Extract the [x, y] coordinate from the center of the cell holding the provided text.  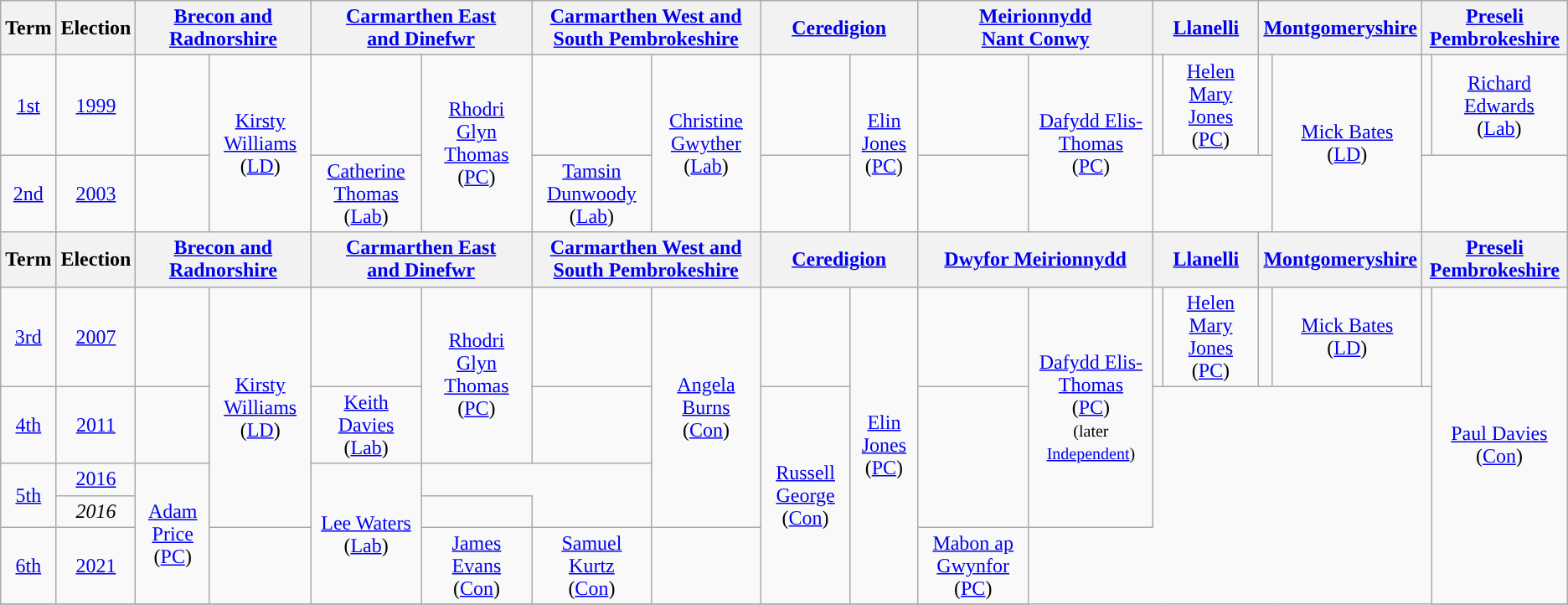
1st [28, 106]
Dafydd Elis-Thomas(PC)(later Independent) [1091, 407]
Catherine Thomas(Lab) [366, 194]
James Evans(Con) [476, 566]
2003 [95, 194]
Mabon ap Gwynfor(PC) [973, 566]
4th [28, 425]
Keith Davies(Lab) [366, 425]
Angela Burns(Con) [706, 407]
Samuel Kurtz(Con) [592, 566]
2021 [95, 566]
Paul Davies(Con) [1499, 446]
Tamsin Dunwoody(Lab) [592, 194]
6th [28, 566]
Lee Waters(Lab) [366, 534]
Dwyfor Meirionnydd [1035, 260]
MeirionnyddNant Conwy [1035, 28]
Christine Gwyther(Lab) [706, 144]
Russell George(Con) [806, 495]
2011 [95, 425]
2007 [95, 337]
Adam Price(PC) [173, 534]
1999 [95, 106]
5th [28, 495]
Richard Edwards(Lab) [1499, 106]
2nd [28, 194]
3rd [28, 337]
Dafydd Elis-Thomas(PC) [1091, 144]
